Identify which cell holds the provided text, then report its (x, y) central coordinate. 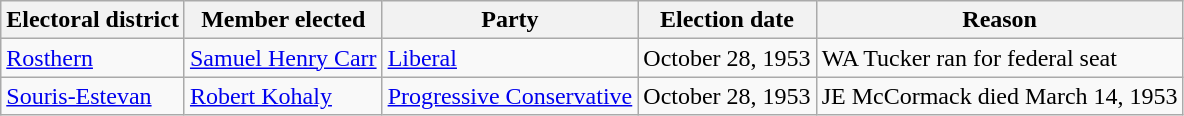
Electoral district (93, 20)
Party (510, 20)
Samuel Henry Carr (283, 58)
Rosthern (93, 58)
WA Tucker ran for federal seat (1000, 58)
Progressive Conservative (510, 96)
JE McCormack died March 14, 1953 (1000, 96)
Liberal (510, 58)
Souris-Estevan (93, 96)
Reason (1000, 20)
Robert Kohaly (283, 96)
Member elected (283, 20)
Election date (727, 20)
